Scan for the cell matching the given text and deliver its [X, Y] coordinate at center. 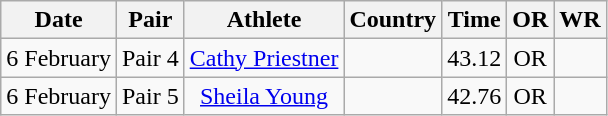
Pair 5 [150, 96]
Pair [150, 20]
Country [393, 20]
Date [59, 20]
43.12 [474, 58]
WR [580, 20]
Time [474, 20]
Athlete [264, 20]
Sheila Young [264, 96]
42.76 [474, 96]
Pair 4 [150, 58]
Cathy Priestner [264, 58]
